Identify which cell holds the provided text, then report its (X, Y) central coordinate. 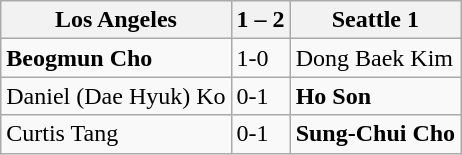
Ho Son (375, 96)
1 – 2 (260, 20)
Los Angeles (116, 20)
Sung-Chui Cho (375, 134)
Dong Baek Kim (375, 58)
Curtis Tang (116, 134)
1-0 (260, 58)
Beogmun Cho (116, 58)
Seattle 1 (375, 20)
Daniel (Dae Hyuk) Ko (116, 96)
